Identify which cell holds the provided text, then report its [X, Y] central coordinate. 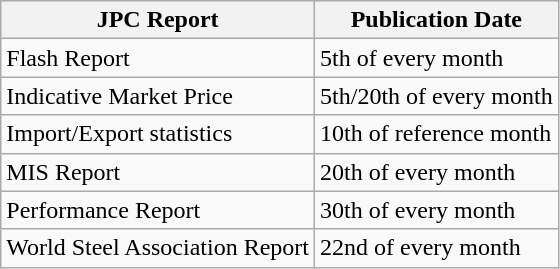
30th of every month [437, 210]
Import/Export statistics [158, 134]
10th of reference month [437, 134]
MIS Report [158, 172]
Indicative Market Price [158, 96]
World Steel Association Report [158, 248]
Flash Report [158, 58]
5th of every month [437, 58]
22nd of every month [437, 248]
Performance Report [158, 210]
Publication Date [437, 20]
JPC Report [158, 20]
5th/20th of every month [437, 96]
20th of every month [437, 172]
